For the text-containing cell, return its midpoint in (x, y) coordinate format. 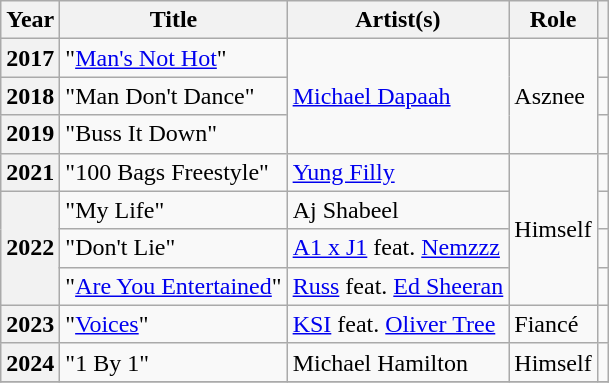
2021 (30, 172)
"My Life" (174, 210)
Fiancé (553, 324)
2019 (30, 134)
"Buss It Down" (174, 134)
Artist(s) (398, 20)
KSI feat. Oliver Tree (398, 324)
Role (553, 20)
2024 (30, 362)
"Man Don't Dance" (174, 96)
Michael Hamilton (398, 362)
Year (30, 20)
Title (174, 20)
"Man's Not Hot" (174, 58)
"1 By 1" (174, 362)
"Are You Entertained" (174, 286)
Michael Dapaah (398, 96)
"Don't Lie" (174, 248)
Aj Shabeel (398, 210)
2022 (30, 248)
A1 x J1 feat. Nemzzz (398, 248)
Yung Filly (398, 172)
Russ feat. Ed Sheeran (398, 286)
"Voices" (174, 324)
"100 Bags Freestyle" (174, 172)
2023 (30, 324)
2018 (30, 96)
2017 (30, 58)
Asznee (553, 96)
